Pinpoint the cell where the given text exists, returning its (X, Y) midpoint coordinate. 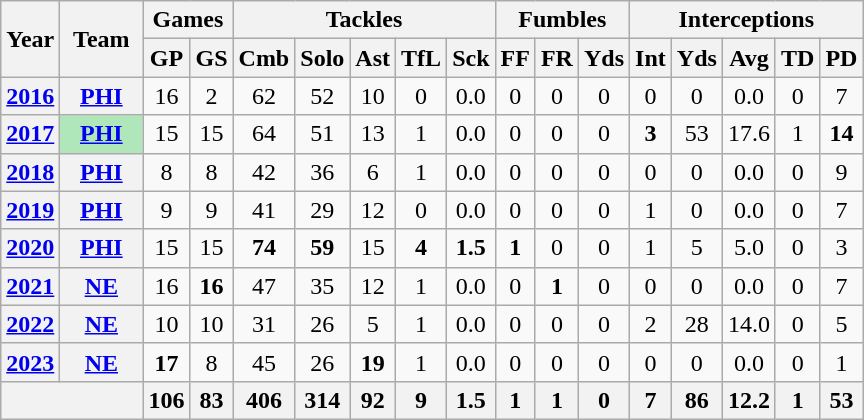
2018 (30, 172)
GS (212, 58)
13 (373, 134)
Games (188, 20)
6 (373, 172)
5.0 (748, 248)
TfL (422, 58)
47 (264, 286)
2021 (30, 286)
Fumbles (562, 20)
62 (264, 96)
Interceptions (746, 20)
2022 (30, 324)
41 (264, 210)
42 (264, 172)
19 (373, 362)
PD (842, 58)
Cmb (264, 58)
17 (166, 362)
14.0 (748, 324)
4 (422, 248)
51 (322, 134)
64 (264, 134)
17.6 (748, 134)
14 (842, 134)
FF (515, 58)
92 (373, 400)
2020 (30, 248)
2023 (30, 362)
36 (322, 172)
74 (264, 248)
Sck (471, 58)
406 (264, 400)
12.2 (748, 400)
FR (556, 58)
45 (264, 362)
TD (797, 58)
314 (322, 400)
28 (696, 324)
Solo (322, 58)
2019 (30, 210)
Int (651, 58)
Ast (373, 58)
52 (322, 96)
GP (166, 58)
Team (102, 39)
29 (322, 210)
Tackles (364, 20)
35 (322, 286)
31 (264, 324)
2016 (30, 96)
59 (322, 248)
83 (212, 400)
Avg (748, 58)
2017 (30, 134)
106 (166, 400)
86 (696, 400)
Year (30, 39)
